Scan for the cell matching the given text and deliver its [x, y] coordinate at center. 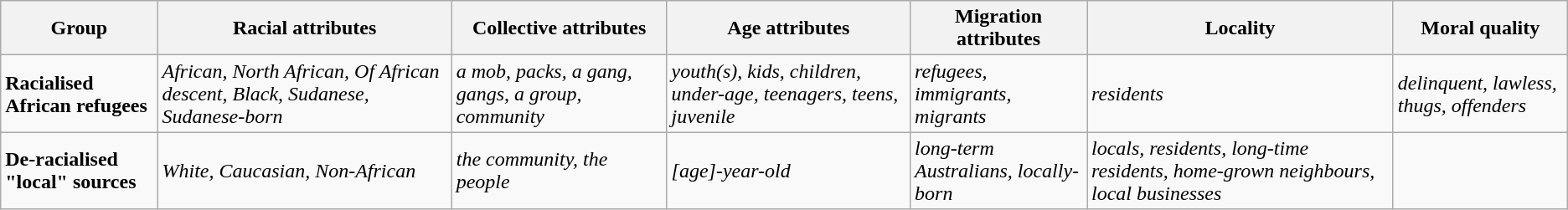
African, North African, Of African descent, Black, Sudanese, Sudanese-born [305, 94]
White, Caucasian, Non-African [305, 171]
delinquent, lawless, thugs, offenders [1480, 94]
a mob, packs, a gang, gangs, a group, community [560, 94]
De-racialised "local" sources [79, 171]
long-term Australians, locally-born [998, 171]
Racialised African refugees [79, 94]
Moral quality [1480, 28]
Migration attributes [998, 28]
the community, the people [560, 171]
Locality [1240, 28]
youth(s), kids, children, under-age, teenagers, teens, juvenile [789, 94]
Collective attributes [560, 28]
refugees, immigrants, migrants [998, 94]
locals, residents, long-time residents, home-grown neighbours, local businesses [1240, 171]
residents [1240, 94]
Group [79, 28]
Racial attributes [305, 28]
[age]-year-old [789, 171]
Age attributes [789, 28]
